Output the [x, y] coordinate of the center of the cell containing the given text.  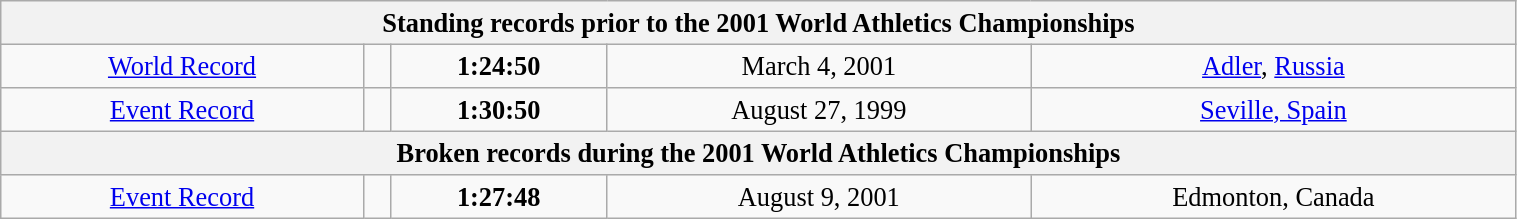
Adler, Russia [1274, 66]
August 9, 2001 [819, 197]
World Record [182, 66]
Broken records during the 2001 World Athletics Championships [758, 153]
Standing records prior to the 2001 World Athletics Championships [758, 22]
Seville, Spain [1274, 109]
August 27, 1999 [819, 109]
1:24:50 [498, 66]
March 4, 2001 [819, 66]
1:27:48 [498, 197]
Edmonton, Canada [1274, 197]
1:30:50 [498, 109]
